Search for the cell housing the specified text and yield its (X, Y) center coordinate. 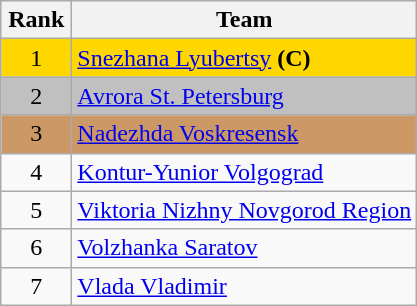
6 (36, 248)
Rank (36, 20)
Snezhana Lyubertsy (C) (244, 58)
2 (36, 96)
7 (36, 286)
Avrora St. Petersburg (244, 96)
Nadezhda Voskresensk (244, 134)
Viktoria Nizhny Novgorod Region (244, 210)
1 (36, 58)
5 (36, 210)
Vlada Vladimir (244, 286)
3 (36, 134)
Volzhanka Saratov (244, 248)
Kontur-Yunior Volgograd (244, 172)
4 (36, 172)
Team (244, 20)
